Output the [x, y] coordinate of the center of the cell containing the given text.  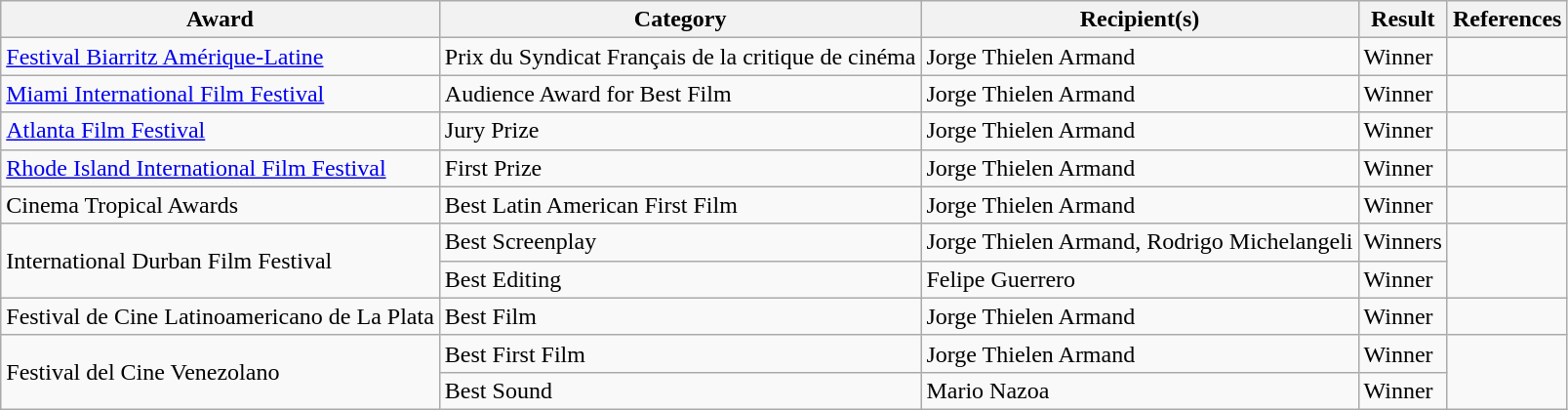
Award [221, 20]
Winners [1403, 242]
Atlanta Film Festival [221, 131]
Jury Prize [680, 131]
Festival del Cine Venezolano [221, 372]
Best Film [680, 316]
Rhode Island International Film Festival [221, 168]
Best Sound [680, 390]
Best Editing [680, 279]
Festival Biarritz Amérique-Latine [221, 57]
Result [1403, 20]
Mario Nazoa [1140, 390]
International Durban Film Festival [221, 261]
References [1507, 20]
Best Latin American First Film [680, 205]
Felipe Guerrero [1140, 279]
Prix du Syndicat Français de la critique de cinéma [680, 57]
Best Screenplay [680, 242]
Best First Film [680, 353]
Cinema Tropical Awards [221, 205]
Category [680, 20]
Recipient(s) [1140, 20]
Miami International Film Festival [221, 94]
Audience Award for Best Film [680, 94]
Festival de Cine Latinoamericano de La Plata [221, 316]
First Prize [680, 168]
Jorge Thielen Armand, Rodrigo Michelangeli [1140, 242]
